Return the [x, y] coordinate for the center point of the cell that contains the specified text.  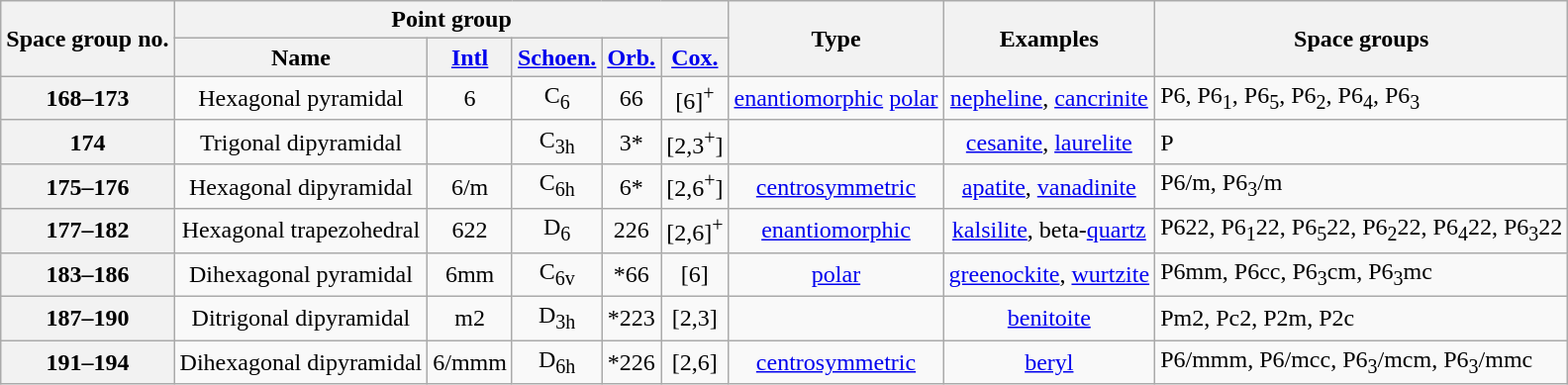
apatite, vanadinite [1049, 186]
Cox. [695, 57]
m2 [470, 318]
622 [470, 232]
Trigonal dipyramidal [301, 143]
*66 [632, 274]
benitoite [1049, 318]
P [1362, 143]
Dihexagonal pyramidal [301, 274]
177–182 [87, 232]
[2,3] [695, 318]
D3h [556, 318]
[2,3+] [695, 143]
Point group [451, 20]
6/mmm [470, 362]
P6, P61, P65, P62, P64, P63 [1362, 99]
C6h [556, 186]
[2,6]+ [695, 232]
66 [632, 99]
*226 [632, 362]
3* [632, 143]
6mm [470, 274]
kalsilite, beta-quartz [1049, 232]
Space group no. [87, 39]
[6] [695, 274]
enantiomorphic [835, 232]
Type [835, 39]
187–190 [87, 318]
Schoen. [556, 57]
beryl [1049, 362]
Name [301, 57]
D6 [556, 232]
Ditrigonal dipyramidal [301, 318]
175–176 [87, 186]
greenockite, wurtzite [1049, 274]
191–194 [87, 362]
Hexagonal dipyramidal [301, 186]
Orb. [632, 57]
6/m [470, 186]
nepheline, cancrinite [1049, 99]
[6]+ [695, 99]
Pm2, Pc2, P2m, P2c [1362, 318]
6* [632, 186]
[2,6] [695, 362]
174 [87, 143]
Hexagonal trapezohedral [301, 232]
C6 [556, 99]
enantiomorphic polar [835, 99]
cesanite, laurelite [1049, 143]
polar [835, 274]
[2,6+] [695, 186]
Examples [1049, 39]
C6v [556, 274]
P6/m, P63/m [1362, 186]
Space groups [1362, 39]
168–173 [87, 99]
6 [470, 99]
*223 [632, 318]
C3h [556, 143]
P6mm, P6cc, P63cm, P63mc [1362, 274]
P622, P6122, P6522, P6222, P6422, P6322 [1362, 232]
Intl [470, 57]
D6h [556, 362]
226 [632, 232]
183–186 [87, 274]
P6/mmm, P6/mcc, P63/mcm, P63/mmc [1362, 362]
Dihexagonal dipyramidal [301, 362]
Hexagonal pyramidal [301, 99]
